Return the [X, Y] coordinate for the center point of the cell that contains the specified text.  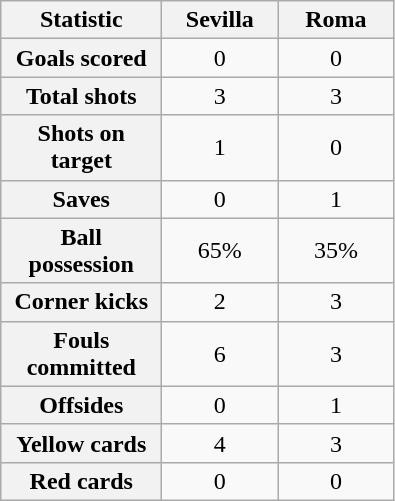
Roma [336, 20]
Yellow cards [82, 443]
6 [220, 354]
65% [220, 250]
Goals scored [82, 58]
Fouls committed [82, 354]
Shots on target [82, 148]
Statistic [82, 20]
Saves [82, 199]
4 [220, 443]
Corner kicks [82, 302]
Offsides [82, 405]
Ball possession [82, 250]
2 [220, 302]
Sevilla [220, 20]
Red cards [82, 481]
35% [336, 250]
Total shots [82, 96]
